Extract the [x, y] coordinate from the center of the cell holding the provided text.  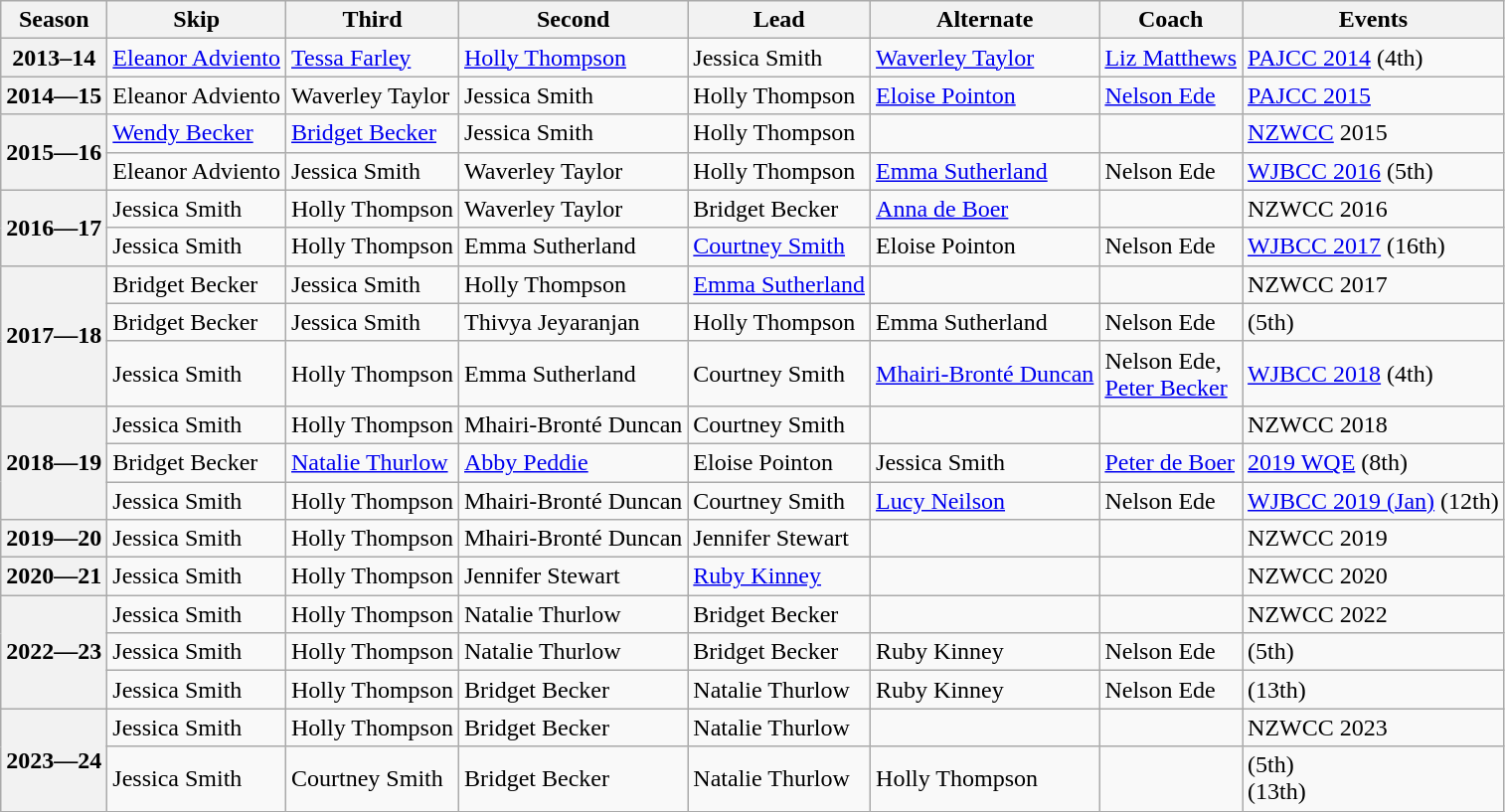
Nelson Ede,Peter Becker [1171, 374]
Wendy Becker [197, 133]
WJBCC 2016 (5th) [1374, 171]
2023—24 [54, 759]
WJBCC 2017 (16th) [1374, 246]
Season [54, 20]
WJBCC 2018 (4th) [1374, 374]
Liz Matthews [1171, 58]
Coach [1171, 20]
PAJCC 2014 (4th) [1374, 58]
Lead [779, 20]
Third [373, 20]
Tessa Farley [373, 58]
(5th) (13th) [1374, 779]
NZWCC 2022 [1374, 614]
Anna de Boer [985, 209]
NZWCC 2020 [1374, 576]
2016—17 [54, 228]
2020—21 [54, 576]
NZWCC 2015 [1374, 133]
NZWCC 2023 [1374, 728]
NZWCC 2019 [1374, 539]
PAJCC 2015 [1374, 95]
WJBCC 2019 (Jan) (12th) [1374, 500]
2019 WQE (8th) [1374, 462]
NZWCC 2016 [1374, 209]
2015—16 [54, 152]
Events [1374, 20]
Second [573, 20]
NZWCC 2017 [1374, 284]
2017—18 [54, 336]
Thivya Jeyaranjan [573, 322]
Skip [197, 20]
Alternate [985, 20]
Peter de Boer [1171, 462]
2014—15 [54, 95]
NZWCC 2018 [1374, 424]
2013–14 [54, 58]
2022—23 [54, 652]
2018—19 [54, 462]
(13th) [1374, 690]
Lucy Neilson [985, 500]
Abby Peddie [573, 462]
2019—20 [54, 539]
